Scan for the cell matching the given text and deliver its (x, y) coordinate at center. 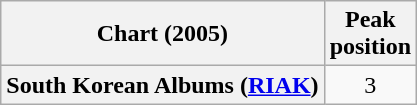
South Korean Albums (RIAK) (162, 85)
Peakposition (370, 34)
Chart (2005) (162, 34)
3 (370, 85)
